Determine the (X, Y) coordinate at the center of the cell enclosing the given text.  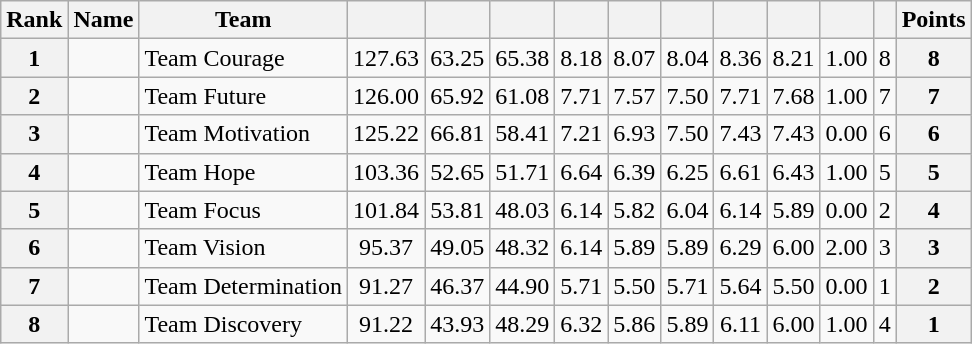
53.81 (458, 210)
63.25 (458, 58)
8.36 (740, 58)
61.08 (522, 96)
6.61 (740, 172)
Team Vision (244, 248)
Team Motivation (244, 134)
6.93 (634, 134)
7.68 (794, 96)
6.04 (688, 210)
49.05 (458, 248)
8.04 (688, 58)
52.65 (458, 172)
8.07 (634, 58)
Team (244, 20)
46.37 (458, 286)
7.21 (582, 134)
95.37 (386, 248)
Team Determination (244, 286)
6.64 (582, 172)
6.39 (634, 172)
6.32 (582, 324)
6.29 (740, 248)
5.82 (634, 210)
8.18 (582, 58)
48.29 (522, 324)
125.22 (386, 134)
Rank (34, 20)
8.21 (794, 58)
65.92 (458, 96)
43.93 (458, 324)
48.32 (522, 248)
101.84 (386, 210)
6.11 (740, 324)
51.71 (522, 172)
6.43 (794, 172)
5.64 (740, 286)
Team Discovery (244, 324)
126.00 (386, 96)
5.86 (634, 324)
Team Focus (244, 210)
Team Courage (244, 58)
66.81 (458, 134)
58.41 (522, 134)
91.22 (386, 324)
127.63 (386, 58)
44.90 (522, 286)
Team Hope (244, 172)
Points (934, 20)
65.38 (522, 58)
Team Future (244, 96)
103.36 (386, 172)
2.00 (846, 248)
48.03 (522, 210)
91.27 (386, 286)
6.25 (688, 172)
Name (104, 20)
7.57 (634, 96)
